From the cell containing the given text, extract its center point as [x, y] coordinate. 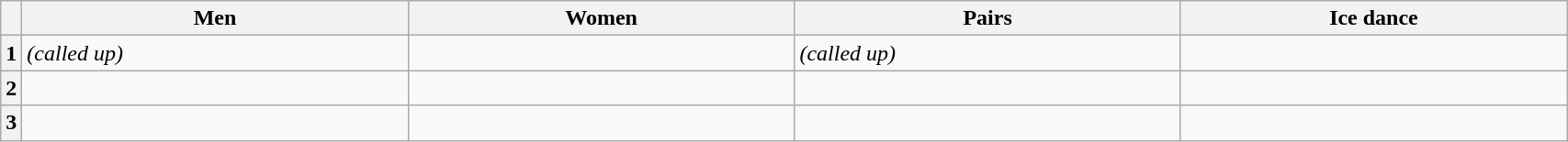
Pairs [987, 18]
2 [11, 88]
3 [11, 123]
Women [601, 18]
Men [215, 18]
1 [11, 53]
Ice dance [1373, 18]
